Detect which cell encompasses the target text, then output its [x, y] center coordinate. 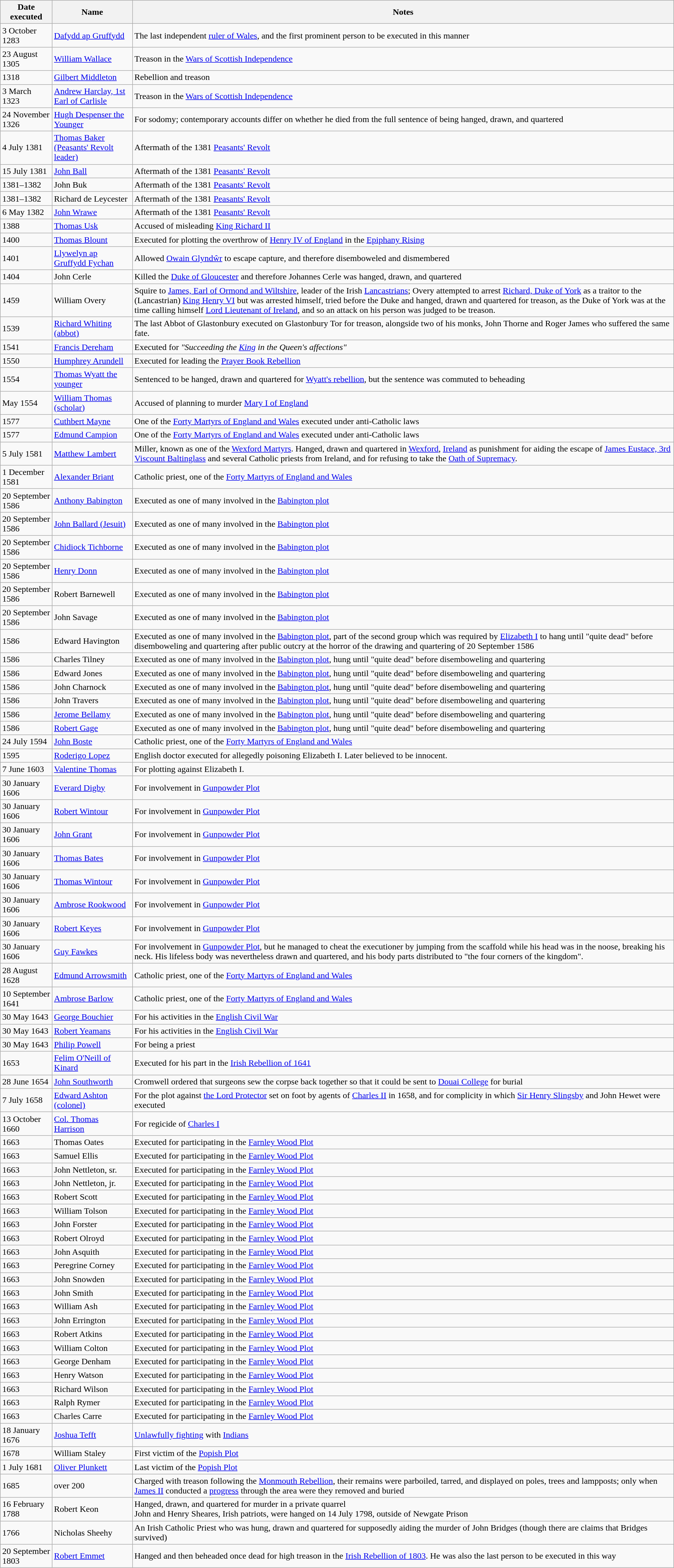
Accused of planning to murder Mary I of England [403, 403]
John Ballard (Jesuit) [92, 524]
Hugh Despenser the Younger [92, 120]
Edward Jones [92, 673]
John Charnock [92, 687]
John Asquith [92, 1252]
Allowed Owain Glyndŵr to escape capture, and therefore disemboweled and dismembered [403, 259]
English doctor executed for allegedly poisoning Elizabeth I. Later believed to be innocent. [403, 755]
Andrew Harclay, 1st Earl of Carlisle [92, 96]
John Cerle [92, 277]
Robert Emmet [92, 1556]
William Ash [92, 1307]
Charles Tilney [92, 660]
Peregrine Corney [92, 1266]
Date executed [26, 12]
1459 [26, 300]
John Boste [92, 742]
For regicide of Charles I [403, 1123]
Ambrose Rookwood [92, 905]
24 November 1326 [26, 120]
13 October 1660 [26, 1123]
18 January 1676 [26, 1435]
Philip Powell [92, 1044]
1 December 1581 [26, 477]
Thomas Usk [92, 226]
Valentine Thomas [92, 769]
Robert Atkins [92, 1334]
Humphrey Arundell [92, 361]
Last victim of the Popish Plot [403, 1467]
Name [92, 12]
28 June 1654 [26, 1082]
Edward Ashton (colonel) [92, 1100]
Robert Barnewell [92, 594]
Killed the Duke of Gloucester and therefore Johannes Cerle was hanged, drawn, and quartered [403, 277]
3 March 1323 [26, 96]
10 September 1641 [26, 999]
Oliver Plunkett [92, 1467]
Felim O'Neill of Kinard [92, 1063]
Nicholas Sheehy [92, 1532]
Rebellion and treason [403, 77]
1539 [26, 328]
George Denham [92, 1361]
15 July 1381 [26, 171]
Col. Thomas Harrison [92, 1123]
Robert Olroyd [92, 1238]
Robert Wintour [92, 811]
Matthew Lambert [92, 454]
John Grant [92, 835]
John Snowden [92, 1279]
Jerome Bellamy [92, 714]
Thomas Wyatt the younger [92, 379]
Hanged and then beheaded once dead for high treason in the Irish Rebellion of 1803. He was also the last person to be executed in this way [403, 1556]
6 May 1382 [26, 212]
3 October 1283 [26, 35]
John Nettleton, sr. [92, 1170]
Francis Dereham [92, 347]
Edward Havington [92, 641]
1653 [26, 1063]
Ralph Rymer [92, 1403]
Thomas Bates [92, 858]
Henry Donn [92, 570]
Robert Scott [92, 1197]
John Travers [92, 701]
7 July 1658 [26, 1100]
Cromwell ordered that surgeons sew the corpse back together so that it could be sent to Douai College for burial [403, 1082]
Thomas Wintour [92, 881]
1766 [26, 1532]
Richard Whiting (abbot) [92, 328]
Anthony Babington [92, 500]
1 July 1681 [26, 1467]
Notes [403, 12]
4 July 1381 [26, 148]
Robert Keyes [92, 928]
1678 [26, 1454]
over 200 [92, 1486]
John Forster [92, 1225]
Robert Keon [92, 1509]
16 February 1788 [26, 1509]
John Smith [92, 1293]
John Nettleton, jr. [92, 1183]
1554 [26, 379]
Robert Yeamans [92, 1031]
William Colton [92, 1348]
1541 [26, 347]
24 July 1594 [26, 742]
William Wallace [92, 59]
5 July 1581 [26, 454]
John Ball [92, 171]
Charles Carre [92, 1416]
William Staley [92, 1454]
John Wrawe [92, 212]
William Thomas (scholar) [92, 403]
Executed for "Succeeding the King in the Queen's affections" [403, 347]
Ambrose Barlow [92, 999]
Thomas Baker (Peasants' Revolt leader) [92, 148]
John Savage [92, 618]
William Tolson [92, 1211]
Sentenced to be hanged, drawn and quartered for Wyatt's rebellion, but the sentence was commuted to beheading [403, 379]
1388 [26, 226]
Cuthbert Mayne [92, 421]
Alexander Briant [92, 477]
Executed for plotting the overthrow of Henry IV of England in the Epiphany Rising [403, 239]
7 June 1603 [26, 769]
Thomas Blount [92, 239]
Llywelyn ap Gruffydd Fychan [92, 259]
Executed for his part in the Irish Rebellion of 1641 [403, 1063]
John Buk [92, 185]
Roderigo Lopez [92, 755]
Accused of misleading King Richard II [403, 226]
Dafydd ap Gruffydd [92, 35]
20 September 1803 [26, 1556]
Henry Watson [92, 1375]
The last independent ruler of Wales, and the first prominent person to be executed in this manner [403, 35]
Unlawfully fighting with Indians [403, 1435]
1550 [26, 361]
1685 [26, 1486]
Robert Gage [92, 728]
Edmund Campion [92, 435]
William Overy [92, 300]
28 August 1628 [26, 975]
For plotting against Elizabeth I. [403, 769]
Everard Digby [92, 788]
For being a priest [403, 1044]
John Errington [92, 1320]
John Southworth [92, 1082]
Chidiock Tichborne [92, 547]
Guy Fawkes [92, 952]
For sodomy; contemporary accounts differ on whether he died from the full sentence of being hanged, drawn, and quartered [403, 120]
Joshua Tefft [92, 1435]
Samuel Ellis [92, 1156]
Executed for leading the Prayer Book Rebellion [403, 361]
1404 [26, 277]
Gilbert Middleton [92, 77]
1401 [26, 259]
Thomas Oates [92, 1142]
1318 [26, 77]
May 1554 [26, 403]
First victim of the Popish Plot [403, 1454]
23 August 1305 [26, 59]
George Bouchier [92, 1017]
1595 [26, 755]
Richard Wilson [92, 1389]
Edmund Arrowsmith [92, 975]
Richard de Leycester [92, 198]
1400 [26, 239]
